Detect which cell encompasses the target text, then output its [x, y] center coordinate. 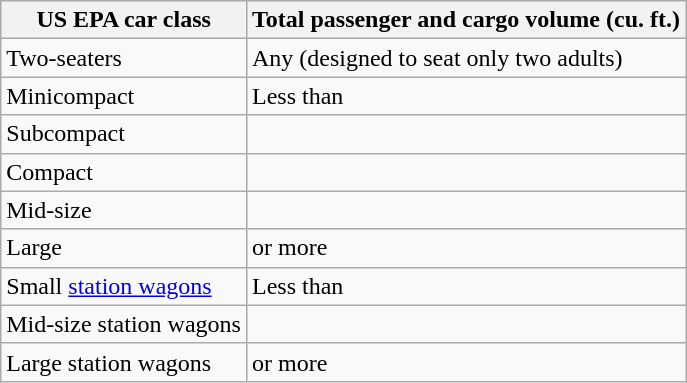
Small station wagons [124, 286]
US EPA car class [124, 20]
Mid-size [124, 210]
Subcompact [124, 134]
Any (designed to seat only two adults) [466, 58]
Total passenger and cargo volume (cu. ft.) [466, 20]
Two-seaters [124, 58]
Large station wagons [124, 362]
Minicompact [124, 96]
Compact [124, 172]
Mid-size station wagons [124, 324]
Large [124, 248]
